Detect which cell encompasses the target text, then output its [x, y] center coordinate. 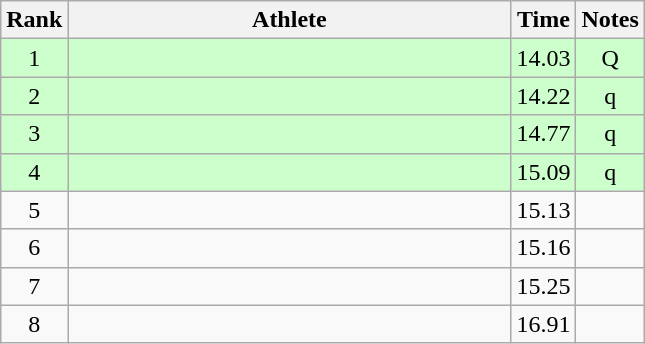
14.77 [544, 134]
Athlete [290, 20]
Q [610, 58]
15.25 [544, 286]
Time [544, 20]
14.22 [544, 96]
14.03 [544, 58]
5 [34, 210]
3 [34, 134]
4 [34, 172]
Notes [610, 20]
2 [34, 96]
15.13 [544, 210]
6 [34, 248]
8 [34, 324]
15.09 [544, 172]
1 [34, 58]
Rank [34, 20]
15.16 [544, 248]
16.91 [544, 324]
7 [34, 286]
